Search for the cell housing the specified text and yield its [X, Y] center coordinate. 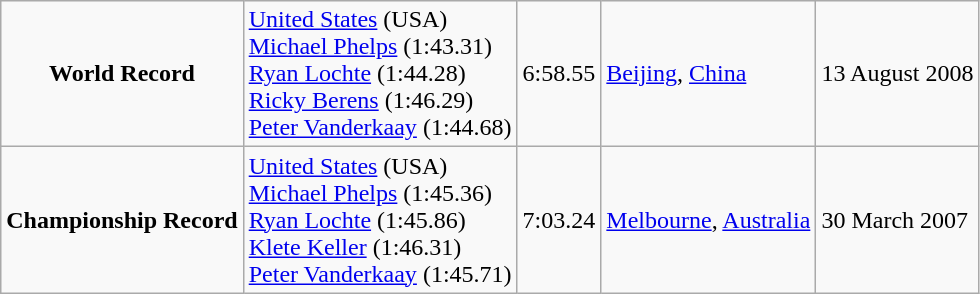
13 August 2008 [898, 74]
Championship Record [122, 220]
Melbourne, Australia [708, 220]
Beijing, China [708, 74]
World Record [122, 74]
6:58.55 [559, 74]
30 March 2007 [898, 220]
United States (USA)Michael Phelps (1:43.31)Ryan Lochte (1:44.28)Ricky Berens (1:46.29)Peter Vanderkaay (1:44.68) [380, 74]
United States (USA)Michael Phelps (1:45.36)Ryan Lochte (1:45.86)Klete Keller (1:46.31)Peter Vanderkaay (1:45.71) [380, 220]
7:03.24 [559, 220]
